Search for the cell housing the specified text and yield its [x, y] center coordinate. 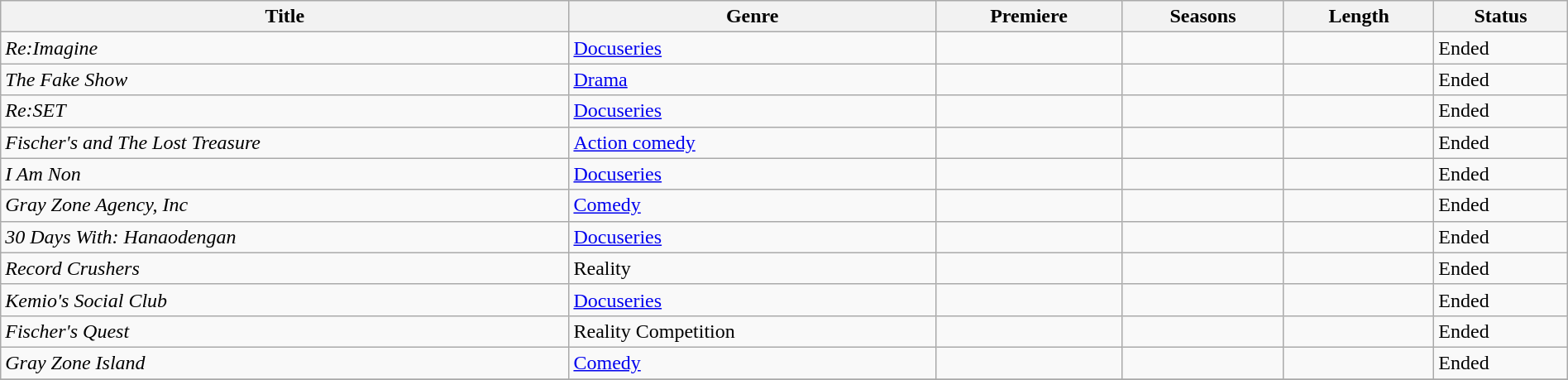
30 Days With: Hanaodengan [284, 237]
Genre [753, 17]
Reality [753, 268]
Action comedy [753, 142]
Fischer's and The Lost Treasure [284, 142]
Title [284, 17]
Seasons [1203, 17]
I Am Non [284, 174]
The Fake Show [284, 79]
Premiere [1029, 17]
Gray Zone Agency, Inc [284, 205]
Record Crushers [284, 268]
Length [1358, 17]
Reality Competition [753, 331]
Status [1500, 17]
Kemio's Social Club [284, 300]
Gray Zone Island [284, 363]
Re:Imagine [284, 48]
Drama [753, 79]
Fischer's Quest [284, 331]
Re:SET [284, 111]
